Find where the given text appears and provide that cell's center as (X, Y) coordinate. 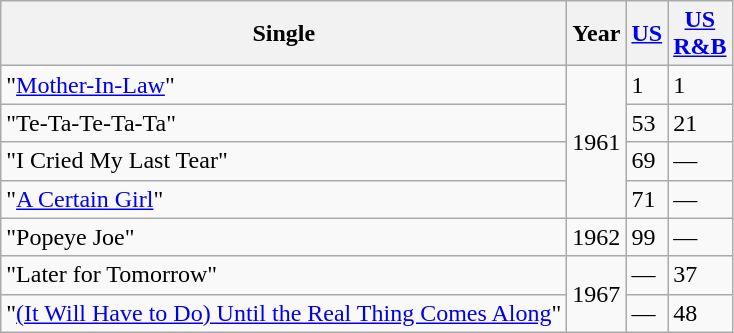
1967 (596, 294)
"Mother-In-Law" (284, 85)
1962 (596, 237)
"Popeye Joe" (284, 237)
USR&B (700, 34)
Single (284, 34)
69 (647, 161)
"A Certain Girl" (284, 199)
"I Cried My Last Tear" (284, 161)
1961 (596, 142)
71 (647, 199)
53 (647, 123)
37 (700, 275)
21 (700, 123)
Year (596, 34)
99 (647, 237)
48 (700, 313)
"Te-Ta-Te-Ta-Ta" (284, 123)
"Later for Tomorrow" (284, 275)
"(It Will Have to Do) Until the Real Thing Comes Along" (284, 313)
US (647, 34)
